Extract the (x, y) coordinate from the center of the cell holding the provided text.  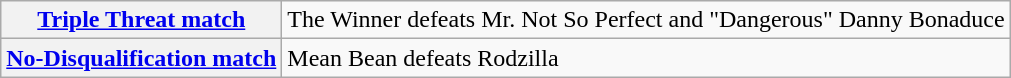
No-Disqualification match (142, 58)
Mean Bean defeats Rodzilla (646, 58)
The Winner defeats Mr. Not So Perfect and "Dangerous" Danny Bonaduce (646, 20)
Triple Threat match (142, 20)
